Return the (x, y) coordinate for the center point of the cell that contains the specified text.  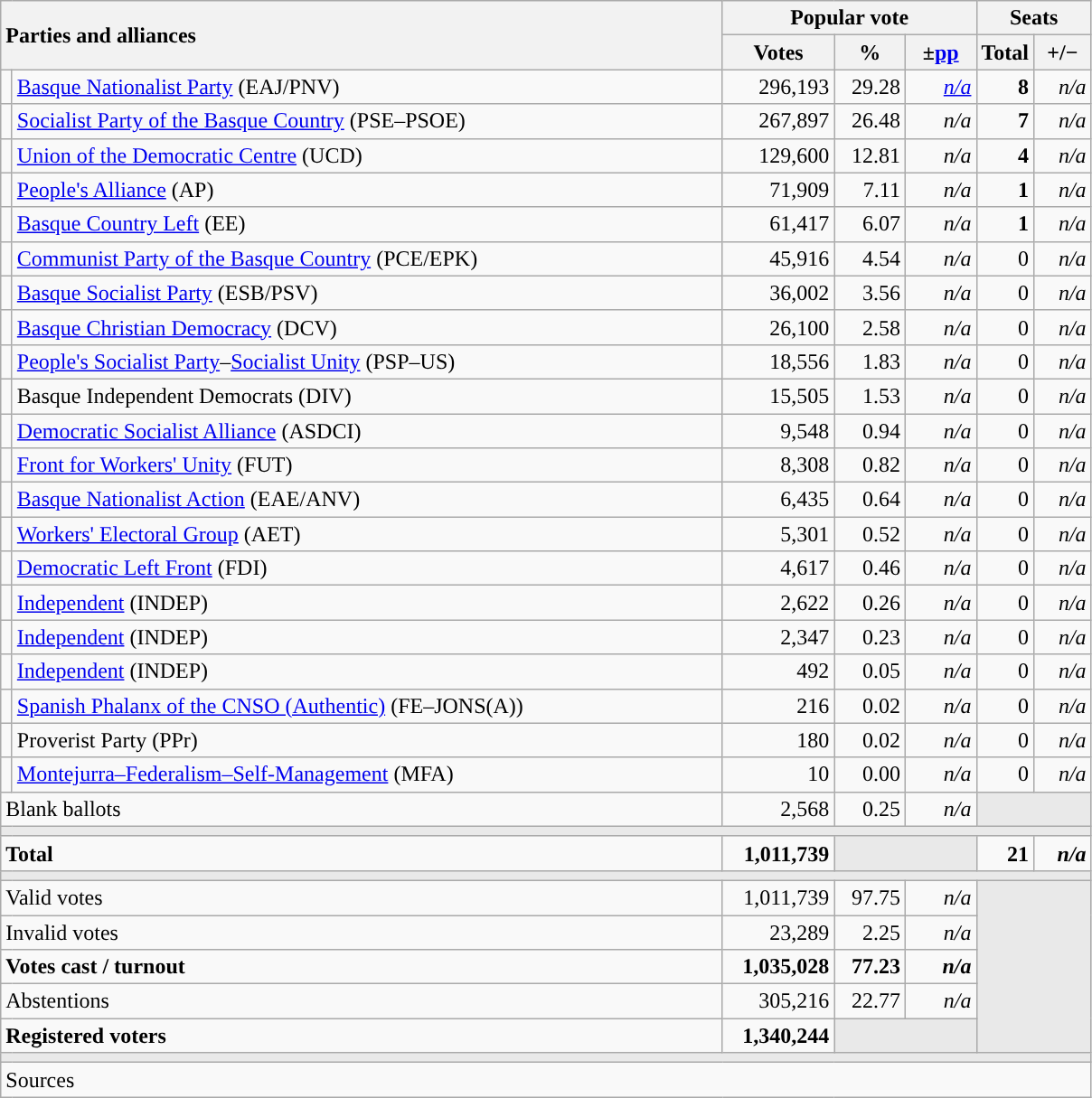
Parties and alliances (362, 35)
Votes (778, 52)
6,435 (778, 500)
Basque Independent Democrats (DIV) (367, 396)
267,897 (778, 121)
26,100 (778, 327)
296,193 (778, 87)
305,216 (778, 1001)
97.75 (870, 897)
0.00 (870, 774)
Spanish Phalanx of the CNSO (Authentic) (FE–JONS(A)) (367, 706)
3.56 (870, 293)
77.23 (870, 967)
2,568 (778, 809)
8 (1005, 87)
0.94 (870, 431)
61,417 (778, 224)
Basque Nationalist Party (EAJ/PNV) (367, 87)
180 (778, 740)
Union of the Democratic Centre (UCD) (367, 155)
Valid votes (362, 897)
4 (1005, 155)
7.11 (870, 190)
2,622 (778, 603)
5,301 (778, 534)
Montejurra–Federalism–Self-Management (MFA) (367, 774)
18,556 (778, 361)
492 (778, 671)
36,002 (778, 293)
Invalid votes (362, 932)
±pp (940, 52)
15,505 (778, 396)
6.07 (870, 224)
Seats (1034, 18)
0.23 (870, 637)
29.28 (870, 87)
129,600 (778, 155)
0.05 (870, 671)
Basque Christian Democracy (DCV) (367, 327)
4.54 (870, 258)
1.53 (870, 396)
Registered voters (362, 1036)
0.52 (870, 534)
Socialist Party of the Basque Country (PSE–PSOE) (367, 121)
23,289 (778, 932)
Abstentions (362, 1001)
Democratic Socialist Alliance (ASDCI) (367, 431)
Basque Nationalist Action (EAE/ANV) (367, 500)
Communist Party of the Basque Country (PCE/EPK) (367, 258)
2,347 (778, 637)
0.82 (870, 465)
45,916 (778, 258)
4,617 (778, 568)
Blank ballots (362, 809)
9,548 (778, 431)
26.48 (870, 121)
Democratic Left Front (FDI) (367, 568)
Workers' Electoral Group (AET) (367, 534)
10 (778, 774)
2.25 (870, 932)
Front for Workers' Unity (FUT) (367, 465)
2.58 (870, 327)
Popular vote (850, 18)
Basque Socialist Party (ESB/PSV) (367, 293)
0.64 (870, 500)
0.26 (870, 603)
1.83 (870, 361)
Basque Country Left (EE) (367, 224)
71,909 (778, 190)
22.77 (870, 1001)
1,035,028 (778, 967)
People's Socialist Party–Socialist Unity (PSP–US) (367, 361)
0.25 (870, 809)
Sources (546, 1080)
People's Alliance (AP) (367, 190)
% (870, 52)
1,340,244 (778, 1036)
0.46 (870, 568)
216 (778, 706)
8,308 (778, 465)
+/− (1063, 52)
Proverist Party (PPr) (367, 740)
21 (1005, 853)
12.81 (870, 155)
Votes cast / turnout (362, 967)
7 (1005, 121)
